Output the [x, y] coordinate of the center of the cell containing the given text.  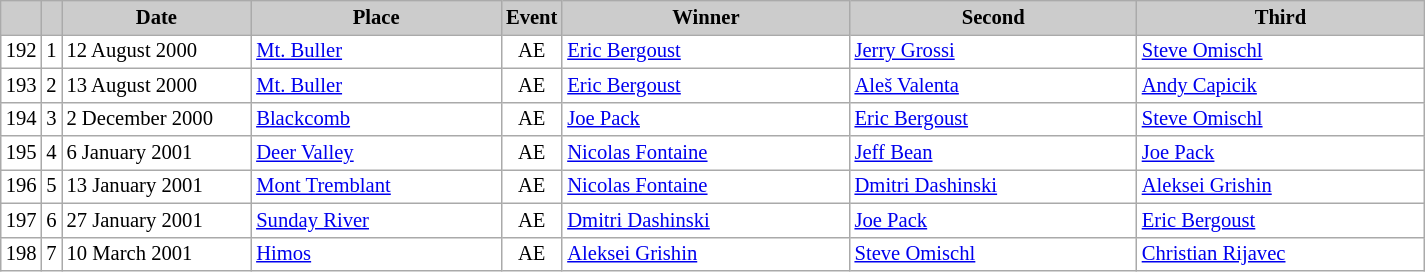
Christian Rijavec [1280, 254]
27 January 2001 [157, 220]
195 [22, 153]
2 December 2000 [157, 119]
13 August 2000 [157, 85]
4 [51, 153]
Event [532, 17]
196 [22, 186]
Aleš Valenta [994, 85]
Winner [706, 17]
Sunday River [376, 220]
6 January 2001 [157, 153]
Blackcomb [376, 119]
Second [994, 17]
7 [51, 254]
192 [22, 51]
5 [51, 186]
198 [22, 254]
13 January 2001 [157, 186]
194 [22, 119]
1 [51, 51]
10 March 2001 [157, 254]
12 August 2000 [157, 51]
Date [157, 17]
Andy Capicik [1280, 85]
Place [376, 17]
6 [51, 220]
2 [51, 85]
Himos [376, 254]
Mont Tremblant [376, 186]
197 [22, 220]
Third [1280, 17]
Deer Valley [376, 153]
3 [51, 119]
Jerry Grossi [994, 51]
Jeff Bean [994, 153]
193 [22, 85]
